Provide the (X, Y) coordinate of the cell's center where the given text is located.  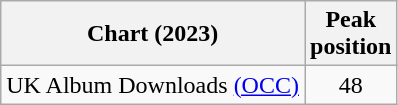
Chart (2023) (153, 34)
48 (350, 85)
Peakposition (350, 34)
UK Album Downloads (OCC) (153, 85)
